Output the (X, Y) coordinate of the center of the cell containing the given text.  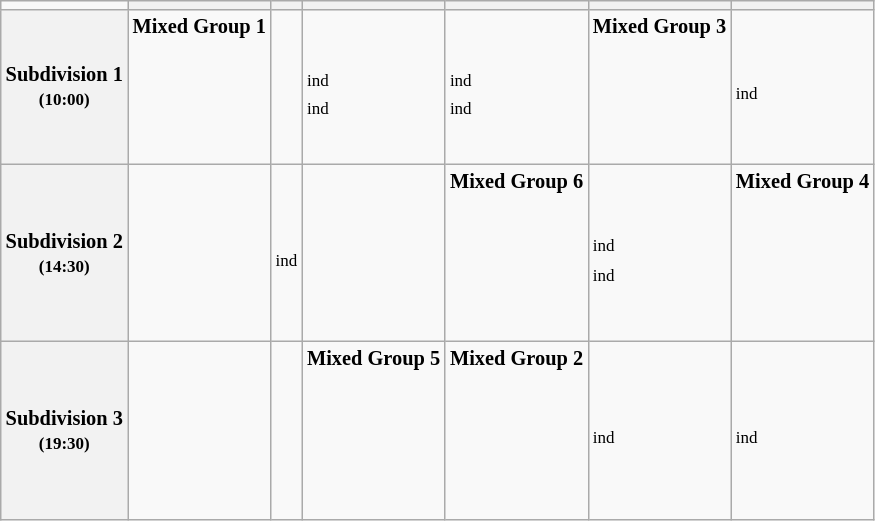
Subdivision 1 (10:00) (64, 87)
Mixed Group 3 (660, 87)
Mixed Group 6 (516, 253)
Mixed Group 4 (802, 253)
Subdivision 2 (14:30) (64, 253)
Mixed Group 1 (200, 87)
Mixed Group 2 (516, 430)
Subdivision 3 (19:30) (64, 430)
Mixed Group 5 (374, 430)
